Locate the cell with the specified text and output its [x, y] center coordinate. 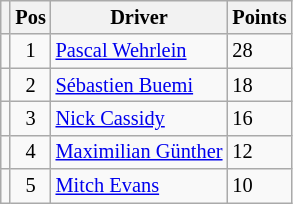
Nick Cassidy [140, 118]
4 [30, 152]
16 [259, 118]
3 [30, 118]
Points [259, 17]
Pos [30, 17]
1 [30, 51]
Mitch Evans [140, 186]
10 [259, 186]
Driver [140, 17]
Sébastien Buemi [140, 85]
2 [30, 85]
28 [259, 51]
Maximilian Günther [140, 152]
Pascal Wehrlein [140, 51]
12 [259, 152]
5 [30, 186]
18 [259, 85]
